Pinpoint the cell where the given text exists, returning its [X, Y] midpoint coordinate. 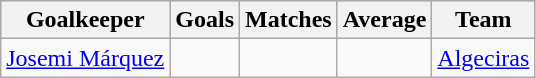
Algeciras [484, 58]
Goalkeeper [86, 20]
Average [384, 20]
Matches [289, 20]
Goals [205, 20]
Team [484, 20]
Josemi Márquez [86, 58]
